From the cell containing the given text, extract its center point as (X, Y) coordinate. 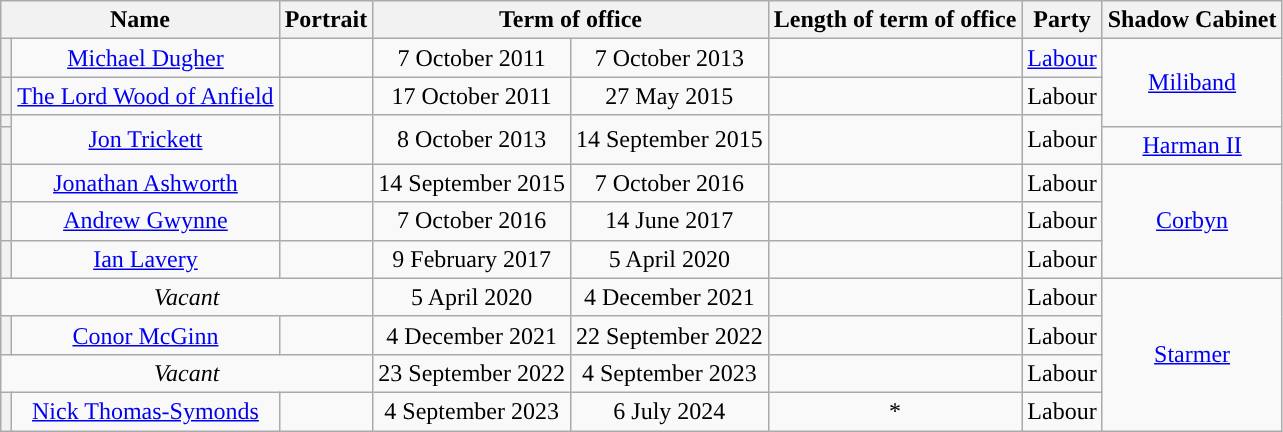
Michael Dugher (146, 58)
17 October 2011 (472, 96)
8 October 2013 (472, 140)
Party (1062, 20)
Starmer (1192, 354)
Portrait (326, 20)
9 February 2017 (472, 259)
22 September 2022 (669, 335)
Nick Thomas-Symonds (146, 411)
Miliband (1192, 82)
23 September 2022 (472, 373)
Name (140, 20)
Jon Trickett (146, 140)
Conor McGinn (146, 335)
Harman II (1192, 145)
Ian Lavery (146, 259)
* (895, 411)
Corbyn (1192, 221)
27 May 2015 (669, 96)
Term of office (570, 20)
Length of term of office (895, 20)
Jonathan Ashworth (146, 183)
7 October 2013 (669, 58)
The Lord Wood of Anfield (146, 96)
7 October 2011 (472, 58)
Andrew Gwynne (146, 221)
Shadow Cabinet (1192, 20)
6 July 2024 (669, 411)
14 June 2017 (669, 221)
